Output the (X, Y) coordinate of the center of the cell containing the given text.  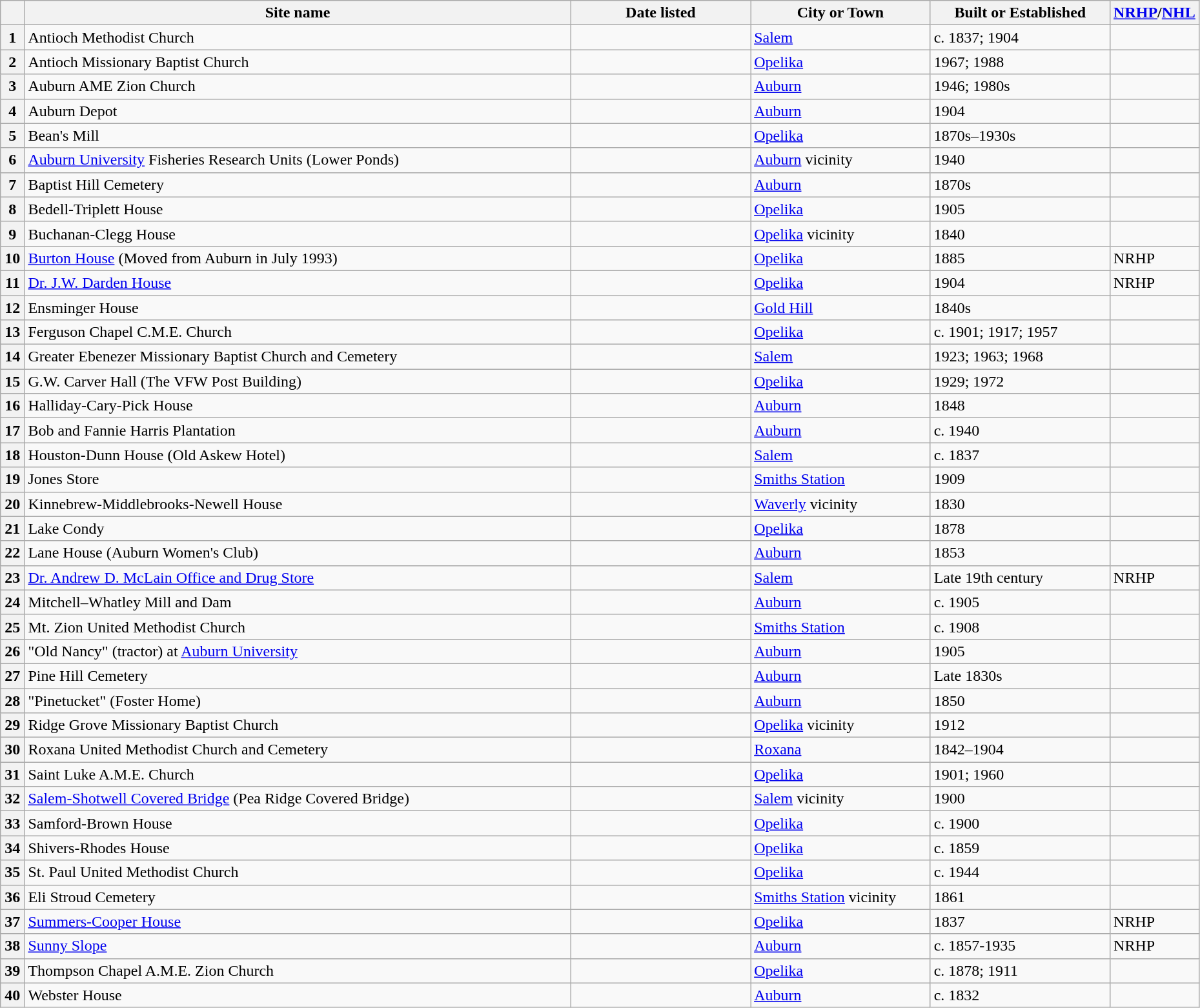
Bean's Mill (298, 136)
4 (13, 111)
1901; 1960 (1020, 774)
Lane House (Auburn Women's Club) (298, 553)
Pine Hill Cemetery (298, 676)
39 (13, 971)
18 (13, 455)
Shivers-Rhodes House (298, 848)
32 (13, 799)
c. 1857-1935 (1020, 946)
Salem-Shotwell Covered Bridge (Pea Ridge Covered Bridge) (298, 799)
Ensminger House (298, 308)
28 (13, 700)
12 (13, 308)
20 (13, 504)
1840 (1020, 234)
Late 1830s (1020, 676)
Samford-Brown House (298, 823)
c. 1940 (1020, 430)
1900 (1020, 799)
Jones Store (298, 479)
33 (13, 823)
37 (13, 922)
St. Paul United Methodist Church (298, 872)
Date listed (660, 13)
Lake Condy (298, 529)
Smiths Station vicinity (840, 897)
36 (13, 897)
Thompson Chapel A.M.E. Zion Church (298, 971)
City or Town (840, 13)
1929; 1972 (1020, 381)
17 (13, 430)
Eli Stroud Cemetery (298, 897)
Baptist Hill Cemetery (298, 185)
"Pinetucket" (Foster Home) (298, 700)
1967; 1988 (1020, 62)
10 (13, 258)
Built or Established (1020, 13)
c. 1837; 1904 (1020, 37)
6 (13, 160)
Halliday-Cary-Pick House (298, 406)
1837 (1020, 922)
Gold Hill (840, 308)
14 (13, 357)
Mt. Zion United Methodist Church (298, 627)
Waverly vicinity (840, 504)
c. 1908 (1020, 627)
Burton House (Moved from Auburn in July 1993) (298, 258)
1848 (1020, 406)
40 (13, 995)
Mitchell–Whatley Mill and Dam (298, 602)
24 (13, 602)
Roxana (840, 750)
1830 (1020, 504)
Dr. Andrew D. McLain Office and Drug Store (298, 578)
c. 1878; 1911 (1020, 971)
Site name (298, 13)
23 (13, 578)
1912 (1020, 725)
7 (13, 185)
1923; 1963; 1968 (1020, 357)
Auburn Depot (298, 111)
c. 1905 (1020, 602)
5 (13, 136)
11 (13, 283)
Antioch Missionary Baptist Church (298, 62)
1885 (1020, 258)
1946; 1980s (1020, 86)
Bob and Fannie Harris Plantation (298, 430)
Kinnebrew-Middlebrooks-Newell House (298, 504)
1850 (1020, 700)
NRHP/NHL (1155, 13)
13 (13, 332)
34 (13, 848)
c. 1944 (1020, 872)
1940 (1020, 160)
Sunny Slope (298, 946)
1 (13, 37)
Greater Ebenezer Missionary Baptist Church and Cemetery (298, 357)
Late 19th century (1020, 578)
Auburn AME Zion Church (298, 86)
Saint Luke A.M.E. Church (298, 774)
29 (13, 725)
1853 (1020, 553)
2 (13, 62)
30 (13, 750)
c. 1859 (1020, 848)
1870s–1930s (1020, 136)
9 (13, 234)
Antioch Methodist Church (298, 37)
35 (13, 872)
3 (13, 86)
Ridge Grove Missionary Baptist Church (298, 725)
1909 (1020, 479)
1842–1904 (1020, 750)
c. 1901; 1917; 1957 (1020, 332)
G.W. Carver Hall (The VFW Post Building) (298, 381)
8 (13, 209)
21 (13, 529)
16 (13, 406)
Houston-Dunn House (Old Askew Hotel) (298, 455)
Salem vicinity (840, 799)
Bedell-Triplett House (298, 209)
1861 (1020, 897)
31 (13, 774)
"Old Nancy" (tractor) at Auburn University (298, 651)
22 (13, 553)
Roxana United Methodist Church and Cemetery (298, 750)
19 (13, 479)
38 (13, 946)
Summers-Cooper House (298, 922)
25 (13, 627)
1878 (1020, 529)
c. 1832 (1020, 995)
c. 1837 (1020, 455)
Auburn University Fisheries Research Units (Lower Ponds) (298, 160)
15 (13, 381)
c. 1900 (1020, 823)
Buchanan-Clegg House (298, 234)
1840s (1020, 308)
26 (13, 651)
Webster House (298, 995)
Auburn vicinity (840, 160)
1870s (1020, 185)
Ferguson Chapel C.M.E. Church (298, 332)
Dr. J.W. Darden House (298, 283)
27 (13, 676)
